Determine the (x, y) coordinate at the center of the cell enclosing the given text.  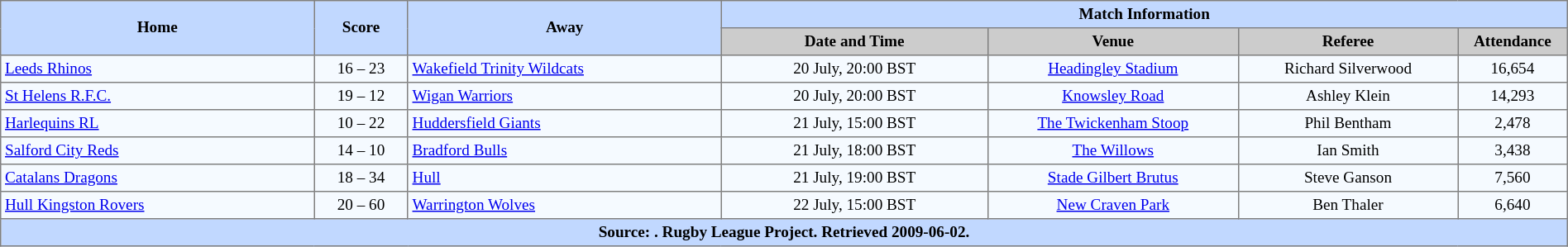
16,654 (1513, 69)
The Willows (1113, 150)
Huddersfield Giants (564, 124)
Referee (1348, 41)
Source: . Rugby League Project. Retrieved 2009-06-02. (784, 233)
Richard Silverwood (1348, 69)
21 July, 19:00 BST (854, 178)
Stade Gilbert Brutus (1113, 178)
Ben Thaler (1348, 205)
20 – 60 (361, 205)
10 – 22 (361, 124)
St Helens R.F.C. (157, 96)
21 July, 15:00 BST (854, 124)
Catalans Dragons (157, 178)
Attendance (1513, 41)
Knowsley Road (1113, 96)
Venue (1113, 41)
2,478 (1513, 124)
Date and Time (854, 41)
3,438 (1513, 150)
21 July, 18:00 BST (854, 150)
14 – 10 (361, 150)
Wigan Warriors (564, 96)
7,560 (1513, 178)
Leeds Rhinos (157, 69)
Hull (564, 178)
Match Information (1145, 15)
Home (157, 28)
Wakefield Trinity Wildcats (564, 69)
The Twickenham Stoop (1113, 124)
Score (361, 28)
Steve Ganson (1348, 178)
Bradford Bulls (564, 150)
22 July, 15:00 BST (854, 205)
18 – 34 (361, 178)
19 – 12 (361, 96)
6,640 (1513, 205)
Away (564, 28)
New Craven Park (1113, 205)
Ashley Klein (1348, 96)
14,293 (1513, 96)
Harlequins RL (157, 124)
Phil Bentham (1348, 124)
Hull Kingston Rovers (157, 205)
Ian Smith (1348, 150)
Headingley Stadium (1113, 69)
Warrington Wolves (564, 205)
Salford City Reds (157, 150)
16 – 23 (361, 69)
